Return (x, y) of the center of cell containing provided text 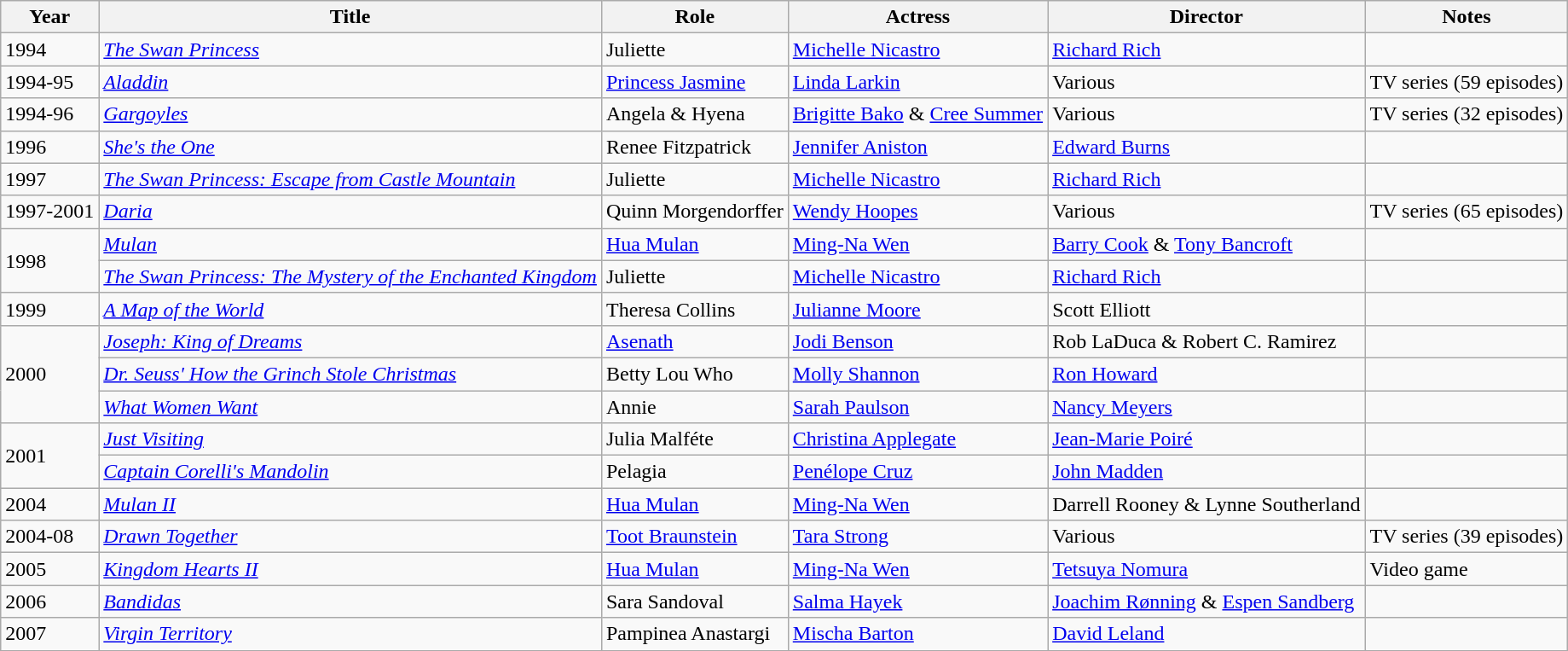
Julia Malféte (694, 439)
Jean-Marie Poiré (1206, 439)
TV series (59 episodes) (1467, 82)
Pampinea Anastargi (694, 634)
She's the One (350, 147)
1994 (49, 49)
Mischa Barton (917, 634)
Molly Shannon (917, 374)
Virgin Territory (350, 634)
2006 (49, 602)
Christina Applegate (917, 439)
Sara Sandoval (694, 602)
1998 (49, 260)
Notes (1467, 17)
Quinn Morgendorffer (694, 212)
Linda Larkin (917, 82)
Tetsuya Nomura (1206, 569)
Tara Strong (917, 537)
Pelagia (694, 472)
Wendy Hoopes (917, 212)
Dr. Seuss' How the Grinch Stole Christmas (350, 374)
2001 (49, 456)
What Women Want (350, 407)
2005 (49, 569)
Director (1206, 17)
Drawn Together (350, 537)
Video game (1467, 569)
Penélope Cruz (917, 472)
Mulan II (350, 504)
1996 (49, 147)
Angela & Hyena (694, 114)
Joseph: King of Dreams (350, 341)
Role (694, 17)
Asenath (694, 341)
Sarah Paulson (917, 407)
2000 (49, 374)
1994-95 (49, 82)
Joachim Rønning & Espen Sandberg (1206, 602)
Rob LaDuca & Robert C. Ramirez (1206, 341)
Daria (350, 212)
Brigitte Bako & Cree Summer (917, 114)
2007 (49, 634)
Kingdom Hearts II (350, 569)
Salma Hayek (917, 602)
Scott Elliott (1206, 309)
2004 (49, 504)
A Map of the World (350, 309)
TV series (65 episodes) (1467, 212)
Just Visiting (350, 439)
Toot Braunstein (694, 537)
Jodi Benson (917, 341)
Betty Lou Who (694, 374)
Actress (917, 17)
Mulan (350, 244)
John Madden (1206, 472)
1997-2001 (49, 212)
TV series (39 episodes) (1467, 537)
Barry Cook & Tony Bancroft (1206, 244)
The Swan Princess: The Mystery of the Enchanted Kingdom (350, 276)
1994-96 (49, 114)
Theresa Collins (694, 309)
Aladdin (350, 82)
1999 (49, 309)
Captain Corelli's Mandolin (350, 472)
Ron Howard (1206, 374)
Nancy Meyers (1206, 407)
Renee Fitzpatrick (694, 147)
Title (350, 17)
The Swan Princess (350, 49)
Princess Jasmine (694, 82)
The Swan Princess: Escape from Castle Mountain (350, 179)
Julianne Moore (917, 309)
David Leland (1206, 634)
1997 (49, 179)
Year (49, 17)
Gargoyles (350, 114)
2004-08 (49, 537)
Bandidas (350, 602)
Jennifer Aniston (917, 147)
Darrell Rooney & Lynne Southerland (1206, 504)
Edward Burns (1206, 147)
TV series (32 episodes) (1467, 114)
Annie (694, 407)
